Find where the given text appears and provide that cell's center as [X, Y] coordinate. 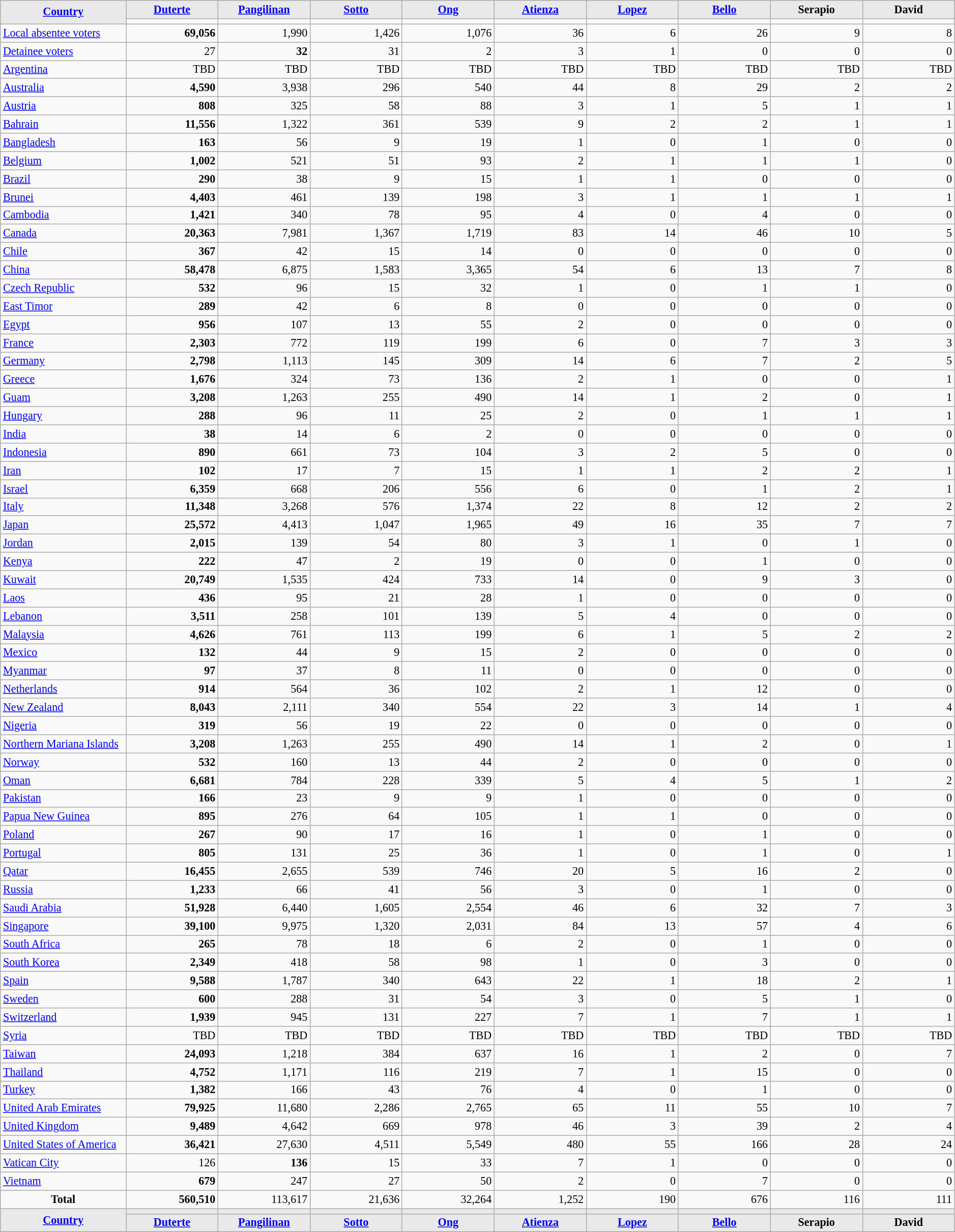
9,588 [172, 981]
978 [448, 1126]
Belgium [63, 160]
57 [725, 926]
Norway [63, 762]
772 [264, 342]
47 [264, 561]
733 [448, 580]
2,655 [264, 871]
1,252 [540, 1199]
190 [632, 1199]
66 [264, 890]
23 [264, 798]
Australia [63, 88]
83 [540, 234]
267 [172, 835]
289 [172, 306]
107 [264, 325]
669 [356, 1126]
436 [172, 598]
576 [356, 507]
1,719 [448, 234]
2,015 [172, 543]
98 [448, 962]
361 [356, 124]
Cambodia [63, 215]
914 [172, 689]
480 [540, 1144]
113,617 [264, 1199]
11,348 [172, 507]
3,938 [264, 88]
93 [448, 160]
Malaysia [63, 634]
Russia [63, 890]
24 [909, 1144]
76 [448, 1090]
2,765 [448, 1108]
6,875 [264, 270]
50 [448, 1181]
1,320 [356, 926]
Bangladesh [63, 142]
247 [264, 1181]
Vietnam [63, 1181]
36,421 [172, 1144]
113 [356, 634]
Papua New Guinea [63, 817]
49 [540, 525]
84 [540, 926]
United States of America [63, 1144]
5,549 [448, 1144]
New Zealand [63, 707]
7,981 [264, 234]
East Timor [63, 306]
206 [356, 489]
Canada [63, 234]
105 [448, 817]
8,043 [172, 707]
276 [264, 817]
163 [172, 142]
4,590 [172, 88]
United Arab Emirates [63, 1108]
29 [725, 88]
Pakistan [63, 798]
6,440 [264, 908]
104 [448, 452]
Brunei [63, 197]
1,233 [172, 890]
6,359 [172, 489]
Lebanon [63, 616]
Germany [63, 361]
600 [172, 999]
35 [725, 525]
21 [356, 598]
Laos [63, 598]
9,975 [264, 926]
1,965 [448, 525]
Egypt [63, 325]
160 [264, 762]
51,928 [172, 908]
2,286 [356, 1108]
Myanmar [63, 671]
Indonesia [63, 452]
43 [356, 1090]
90 [264, 835]
11,680 [264, 1108]
6,681 [172, 780]
65 [540, 1108]
1,367 [356, 234]
Brazil [63, 179]
1,002 [172, 160]
1,426 [356, 33]
1,421 [172, 215]
16,455 [172, 871]
4,403 [172, 197]
945 [264, 1017]
2,554 [448, 908]
39 [725, 1126]
1,113 [264, 361]
668 [264, 489]
Spain [63, 981]
384 [356, 1053]
Qatar [63, 871]
4,642 [264, 1126]
1,218 [264, 1053]
805 [172, 853]
32,264 [448, 1199]
367 [172, 251]
1,605 [356, 908]
1,382 [172, 1090]
Hungary [63, 416]
564 [264, 689]
461 [264, 197]
97 [172, 671]
2,031 [448, 926]
258 [264, 616]
Saudi Arabia [63, 908]
37 [264, 671]
198 [448, 197]
Northern Mariana Islands [63, 743]
3,511 [172, 616]
Vatican City [63, 1163]
556 [448, 489]
126 [172, 1163]
2,349 [172, 962]
Bahrain [63, 124]
637 [448, 1053]
643 [448, 981]
China [63, 270]
41 [356, 890]
Taiwan [63, 1053]
1,939 [172, 1017]
26 [725, 33]
424 [356, 580]
South Africa [63, 944]
339 [448, 780]
Italy [63, 507]
64 [356, 817]
265 [172, 944]
21,636 [356, 1199]
South Korea [63, 962]
1,787 [264, 981]
Israel [63, 489]
United Kingdom [63, 1126]
2,111 [264, 707]
890 [172, 452]
88 [448, 106]
4,413 [264, 525]
Guam [63, 397]
111 [909, 1199]
9,489 [172, 1126]
Total [63, 1199]
219 [448, 1072]
661 [264, 452]
784 [264, 780]
Portugal [63, 853]
1,076 [448, 33]
Iran [63, 470]
Detainee voters [63, 51]
2,303 [172, 342]
808 [172, 106]
27,630 [264, 1144]
20,749 [172, 580]
679 [172, 1181]
Greece [63, 379]
4,626 [172, 634]
761 [264, 634]
1,583 [356, 270]
1,990 [264, 33]
227 [448, 1017]
521 [264, 160]
290 [172, 179]
1,676 [172, 379]
956 [172, 325]
Poland [63, 835]
Chile [63, 251]
895 [172, 817]
33 [448, 1163]
2,798 [172, 361]
25,572 [172, 525]
Jordan [63, 543]
3,365 [448, 270]
France [63, 342]
101 [356, 616]
39,100 [172, 926]
228 [356, 780]
India [63, 434]
Austria [63, 106]
Argentina [63, 69]
Sweden [63, 999]
746 [448, 871]
Japan [63, 525]
80 [448, 543]
554 [448, 707]
Switzerland [63, 1017]
Singapore [63, 926]
Nigeria [63, 725]
58,478 [172, 270]
3,268 [264, 507]
Kenya [63, 561]
119 [356, 342]
1,322 [264, 124]
4,752 [172, 1072]
Netherlands [63, 689]
145 [356, 361]
309 [448, 361]
1,047 [356, 525]
20 [540, 871]
540 [448, 88]
11,556 [172, 124]
4,511 [356, 1144]
132 [172, 652]
1,535 [264, 580]
20,363 [172, 234]
Oman [63, 780]
418 [264, 962]
222 [172, 561]
Thailand [63, 1072]
Syria [63, 1035]
Local absentee voters [63, 33]
296 [356, 88]
69,056 [172, 33]
676 [725, 1199]
79,925 [172, 1108]
560,510 [172, 1199]
Mexico [63, 652]
1,374 [448, 507]
324 [264, 379]
Czech Republic [63, 288]
Turkey [63, 1090]
Kuwait [63, 580]
319 [172, 725]
325 [264, 106]
51 [356, 160]
1,171 [264, 1072]
24,093 [172, 1053]
